Output the (x, y) coordinate of the center of the cell containing the given text.  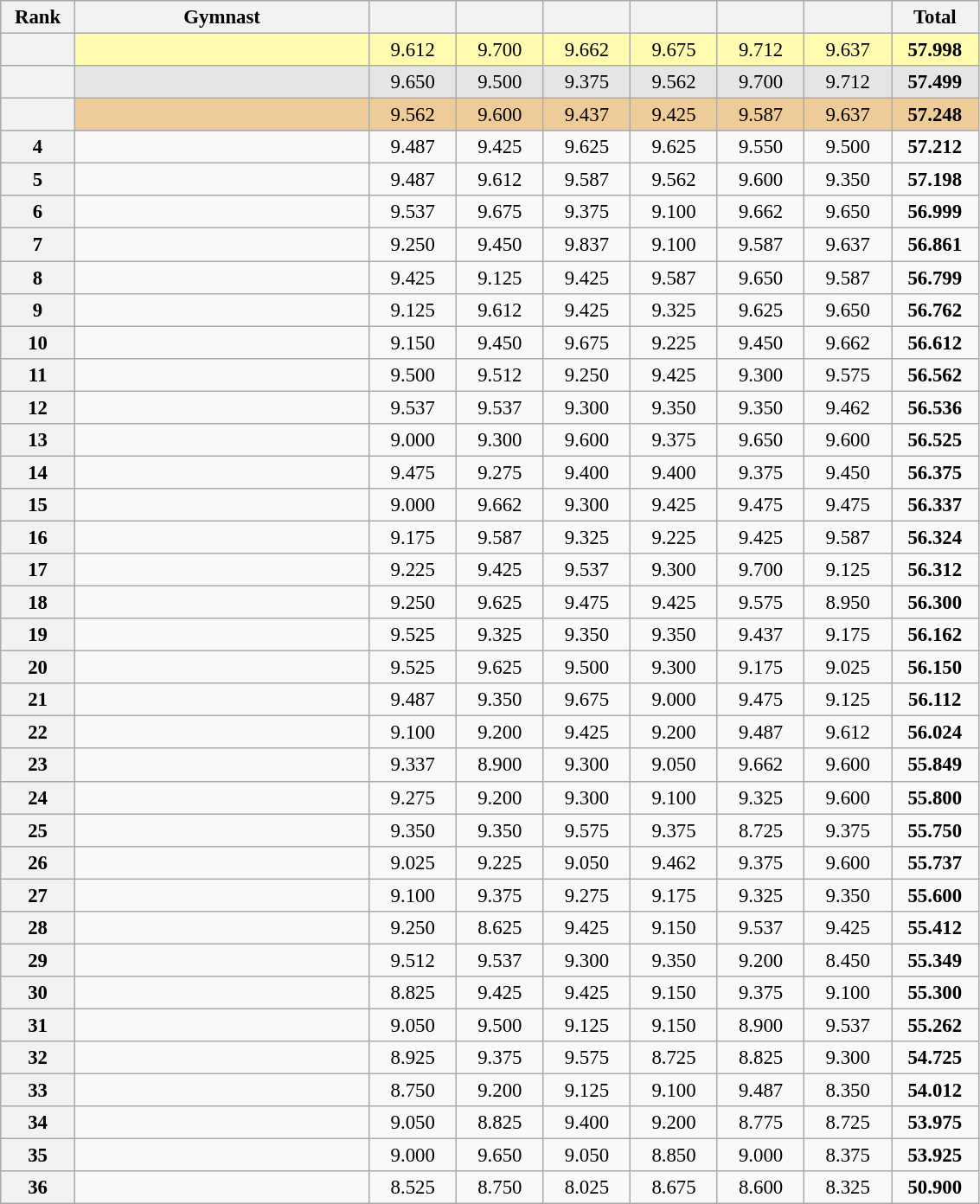
Rank (38, 17)
21 (38, 700)
56.375 (934, 472)
8.850 (675, 1156)
28 (38, 928)
9.337 (413, 765)
55.412 (934, 928)
8.775 (761, 1123)
55.800 (934, 797)
19 (38, 635)
56.162 (934, 635)
57.499 (934, 82)
22 (38, 733)
54.012 (934, 1091)
56.612 (934, 343)
57.212 (934, 147)
8.350 (848, 1091)
27 (38, 895)
9.550 (761, 147)
8.325 (848, 1188)
36 (38, 1188)
33 (38, 1091)
30 (38, 993)
9.837 (586, 245)
31 (38, 1025)
7 (38, 245)
10 (38, 343)
56.300 (934, 603)
56.112 (934, 700)
24 (38, 797)
14 (38, 472)
8.525 (413, 1188)
54.725 (934, 1058)
56.312 (934, 570)
17 (38, 570)
55.300 (934, 993)
32 (38, 1058)
55.737 (934, 862)
8.600 (761, 1188)
56.525 (934, 440)
29 (38, 960)
8.375 (848, 1156)
57.198 (934, 180)
56.562 (934, 375)
Total (934, 17)
50.900 (934, 1188)
57.998 (934, 50)
55.262 (934, 1025)
4 (38, 147)
12 (38, 407)
56.799 (934, 278)
34 (38, 1123)
8.950 (848, 603)
13 (38, 440)
56.861 (934, 245)
55.849 (934, 765)
8.025 (586, 1188)
25 (38, 830)
18 (38, 603)
35 (38, 1156)
8.450 (848, 960)
8.625 (500, 928)
56.324 (934, 537)
56.762 (934, 310)
53.975 (934, 1123)
55.750 (934, 830)
20 (38, 668)
9 (38, 310)
56.024 (934, 733)
56.536 (934, 407)
8.675 (675, 1188)
57.248 (934, 115)
6 (38, 212)
55.600 (934, 895)
8.925 (413, 1058)
55.349 (934, 960)
16 (38, 537)
11 (38, 375)
53.925 (934, 1156)
8 (38, 278)
Gymnast (221, 17)
23 (38, 765)
56.337 (934, 505)
26 (38, 862)
56.999 (934, 212)
56.150 (934, 668)
5 (38, 180)
15 (38, 505)
